For the text-containing cell, return its midpoint in [x, y] coordinate format. 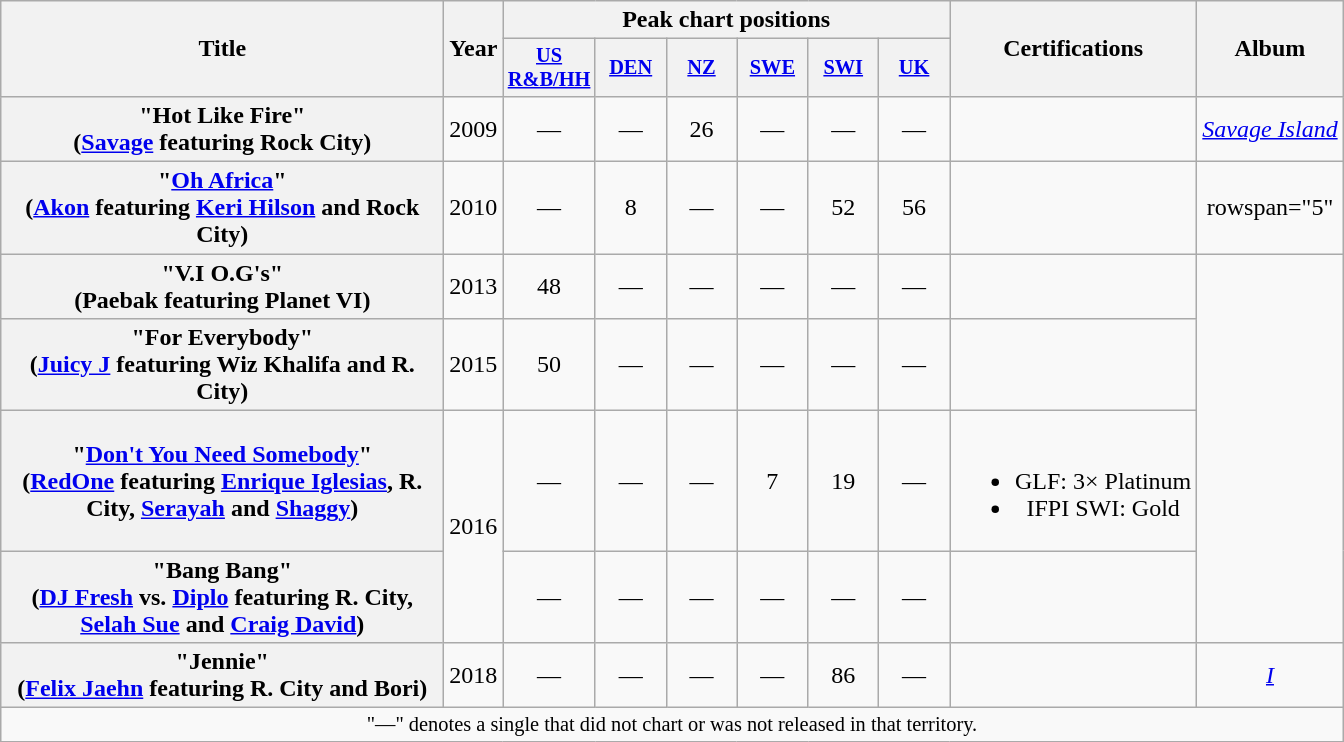
7 [772, 481]
DEN [630, 68]
52 [844, 208]
8 [630, 208]
NZ [702, 68]
"Don't You Need Somebody"(RedOne featuring Enrique Iglesias, R. City, Serayah and Shaggy) [222, 481]
rowspan="5" [1270, 208]
SWI [844, 68]
"V.I O.G's"(Paebak featuring Planet VI) [222, 286]
USR&B/HH [549, 68]
Album [1270, 49]
"For Everybody"(Juicy J featuring Wiz Khalifa and R. City) [222, 365]
"Hot Like Fire"(Savage featuring Rock City) [222, 128]
2016 [474, 527]
GLF: 3× PlatinumIFPI SWI: Gold [1074, 481]
48 [549, 286]
Year [474, 49]
26 [702, 128]
Peak chart positions [726, 20]
"—" denotes a single that did not chart or was not released in that territory. [672, 725]
2018 [474, 676]
2010 [474, 208]
SWE [772, 68]
2009 [474, 128]
50 [549, 365]
Certifications [1074, 49]
86 [844, 676]
"Jennie"(Felix Jaehn featuring R. City and Bori) [222, 676]
"Oh Africa"(Akon featuring Keri Hilson and Rock City) [222, 208]
I [1270, 676]
2015 [474, 365]
UK [914, 68]
2013 [474, 286]
19 [844, 481]
56 [914, 208]
"Bang Bang"(DJ Fresh vs. Diplo featuring R. City, Selah Sue and Craig David) [222, 597]
Savage Island [1270, 128]
Title [222, 49]
